Output the [x, y] coordinate of the center of the cell containing the given text.  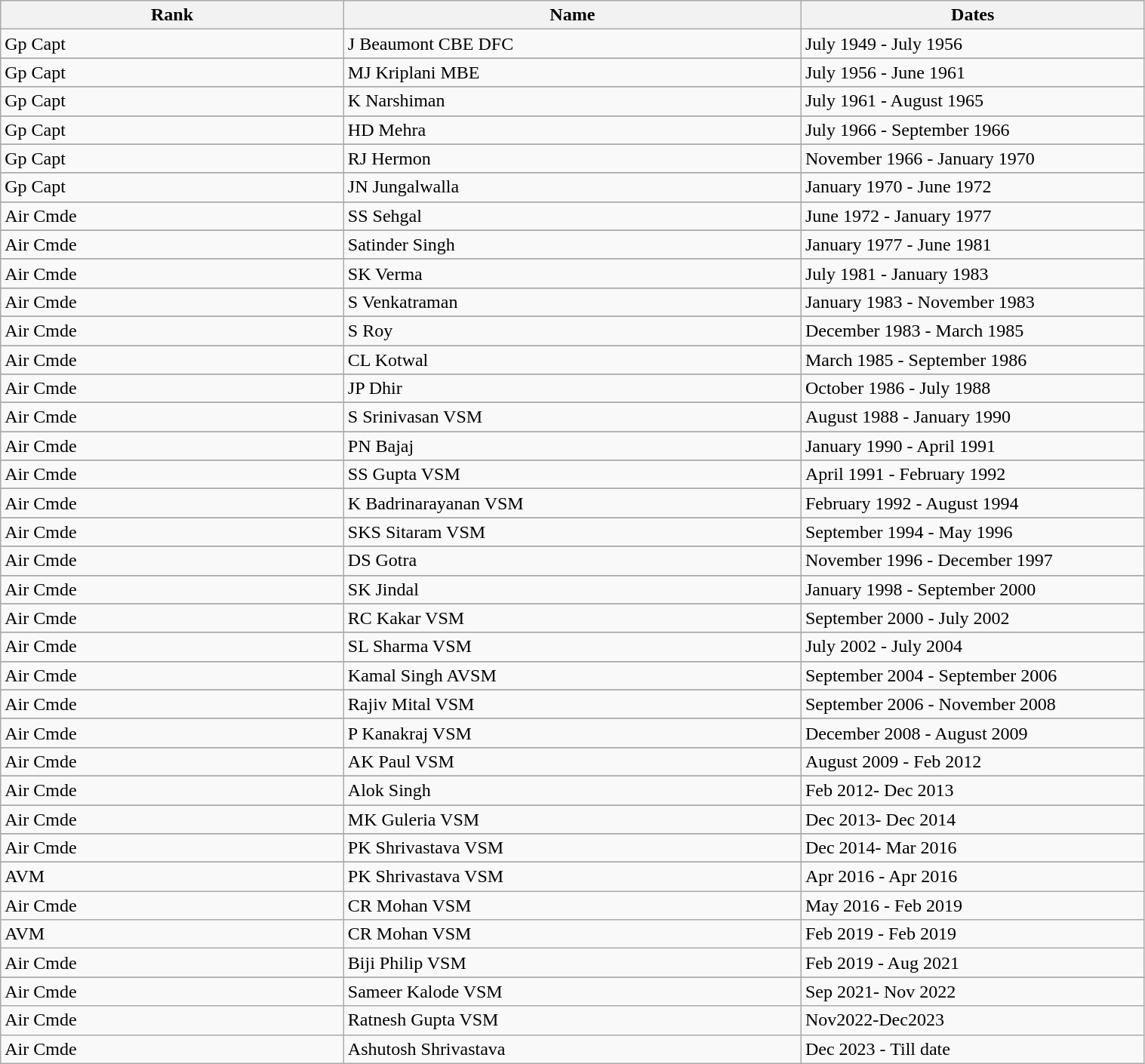
Dec 2014- Mar 2016 [972, 848]
July 1956 - June 1961 [972, 72]
May 2016 - Feb 2019 [972, 906]
Rajiv Mital VSM [572, 704]
July 1981 - January 1983 [972, 273]
September 1994 - May 1996 [972, 532]
October 1986 - July 1988 [972, 389]
Alok Singh [572, 790]
JP Dhir [572, 389]
K Badrinarayanan VSM [572, 503]
RC Kakar VSM [572, 618]
S Roy [572, 331]
August 1988 - January 1990 [972, 417]
SK Verma [572, 273]
Biji Philip VSM [572, 963]
Dec 2013- Dec 2014 [972, 819]
Sep 2021- Nov 2022 [972, 992]
September 2006 - November 2008 [972, 704]
January 1970 - June 1972 [972, 187]
December 2008 - August 2009 [972, 733]
July 1949 - July 1956 [972, 44]
February 1992 - August 1994 [972, 503]
DS Gotra [572, 561]
September 2004 - September 2006 [972, 675]
Apr 2016 - Apr 2016 [972, 877]
Ashutosh Shrivastava [572, 1049]
January 1998 - September 2000 [972, 589]
Sameer Kalode VSM [572, 992]
January 1990 - April 1991 [972, 446]
July 1966 - September 1966 [972, 130]
Satinder Singh [572, 244]
Feb 2012- Dec 2013 [972, 790]
July 2002 - July 2004 [972, 647]
K Narshiman [572, 101]
MK Guleria VSM [572, 819]
January 1983 - November 1983 [972, 302]
S Venkatraman [572, 302]
Rank [172, 15]
March 1985 - September 1986 [972, 360]
PN Bajaj [572, 446]
June 1972 - January 1977 [972, 216]
S Srinivasan VSM [572, 417]
November 1966 - January 1970 [972, 158]
SKS Sitaram VSM [572, 532]
SL Sharma VSM [572, 647]
Name [572, 15]
November 1996 - December 1997 [972, 561]
SK Jindal [572, 589]
SS Gupta VSM [572, 475]
MJ Kriplani MBE [572, 72]
January 1977 - June 1981 [972, 244]
AK Paul VSM [572, 761]
Nov2022-Dec2023 [972, 1020]
Feb 2019 - Feb 2019 [972, 934]
August 2009 - Feb 2012 [972, 761]
J Beaumont CBE DFC [572, 44]
Dates [972, 15]
HD Mehra [572, 130]
Ratnesh Gupta VSM [572, 1020]
Dec 2023 - Till date [972, 1049]
RJ Hermon [572, 158]
December 1983 - March 1985 [972, 331]
SS Sehgal [572, 216]
July 1961 - August 1965 [972, 101]
Feb 2019 - Aug 2021 [972, 963]
Kamal Singh AVSM [572, 675]
JN Jungalwalla [572, 187]
CL Kotwal [572, 360]
P Kanakraj VSM [572, 733]
April 1991 - February 1992 [972, 475]
September 2000 - July 2002 [972, 618]
